From the cell containing the given text, extract its center point as [X, Y] coordinate. 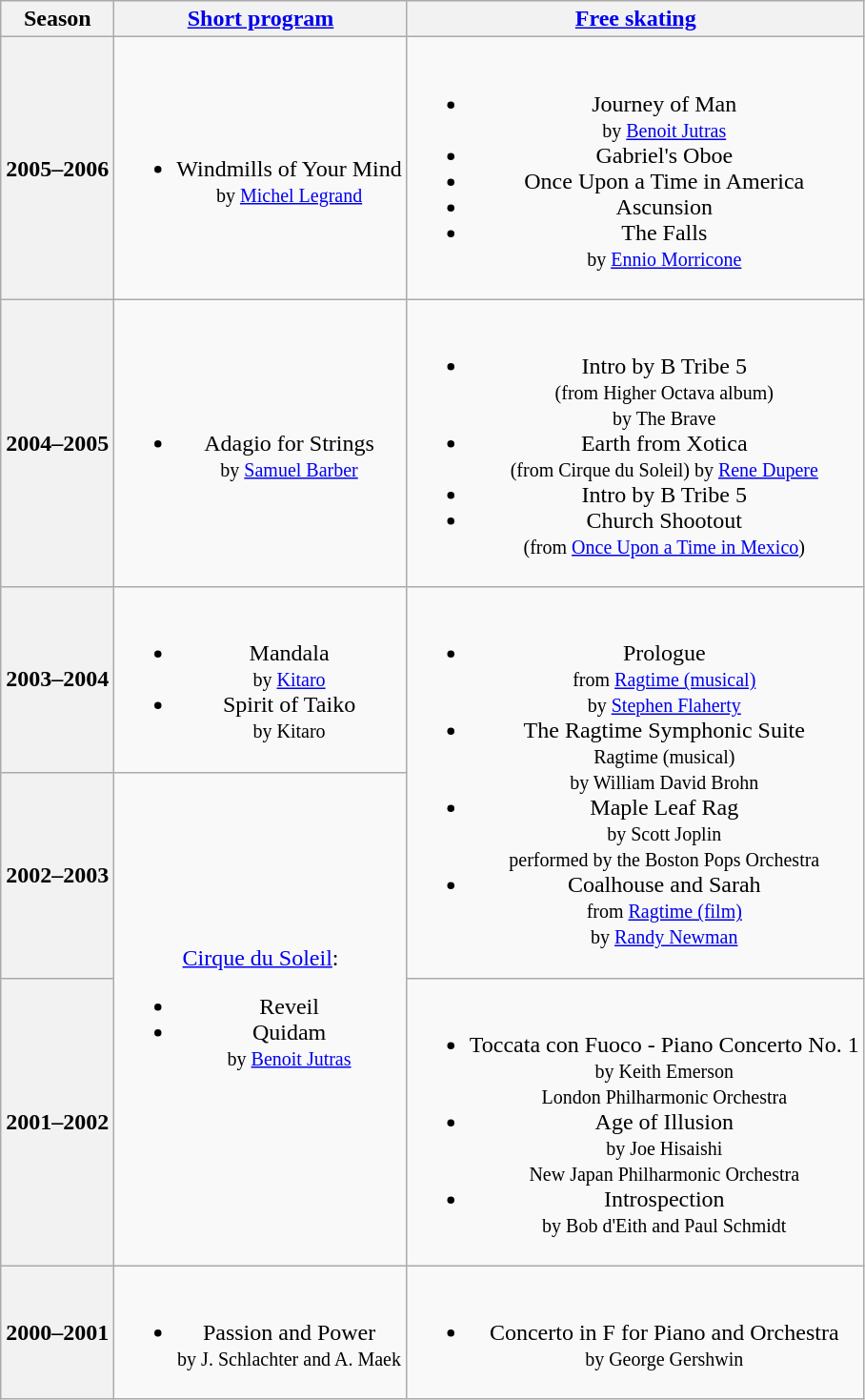
Adagio for Strings by Samuel Barber [261, 443]
2001–2002 [57, 1122]
Concerto in F for Piano and Orchestra by George Gershwin [635, 1332]
2003–2004 [57, 680]
2000–2001 [57, 1332]
Season [57, 19]
2005–2006 [57, 168]
Cirque du Soleil:ReveilQuidam by Benoit Jutras [261, 1019]
Passion and Power by J. Schlachter and A. Maek [261, 1332]
2002–2003 [57, 875]
Free skating [635, 19]
Windmills of Your Mind by Michel Legrand [261, 168]
Short program [261, 19]
Mandala by Kitaro Spirit of Taiko by Kitaro [261, 680]
Journey of Man by Benoit Jutras Gabriel's OboeOnce Upon a Time in AmericaAscunsionThe Falls by Ennio Morricone [635, 168]
2004–2005 [57, 443]
